From the cell containing the given text, extract its center point as [X, Y] coordinate. 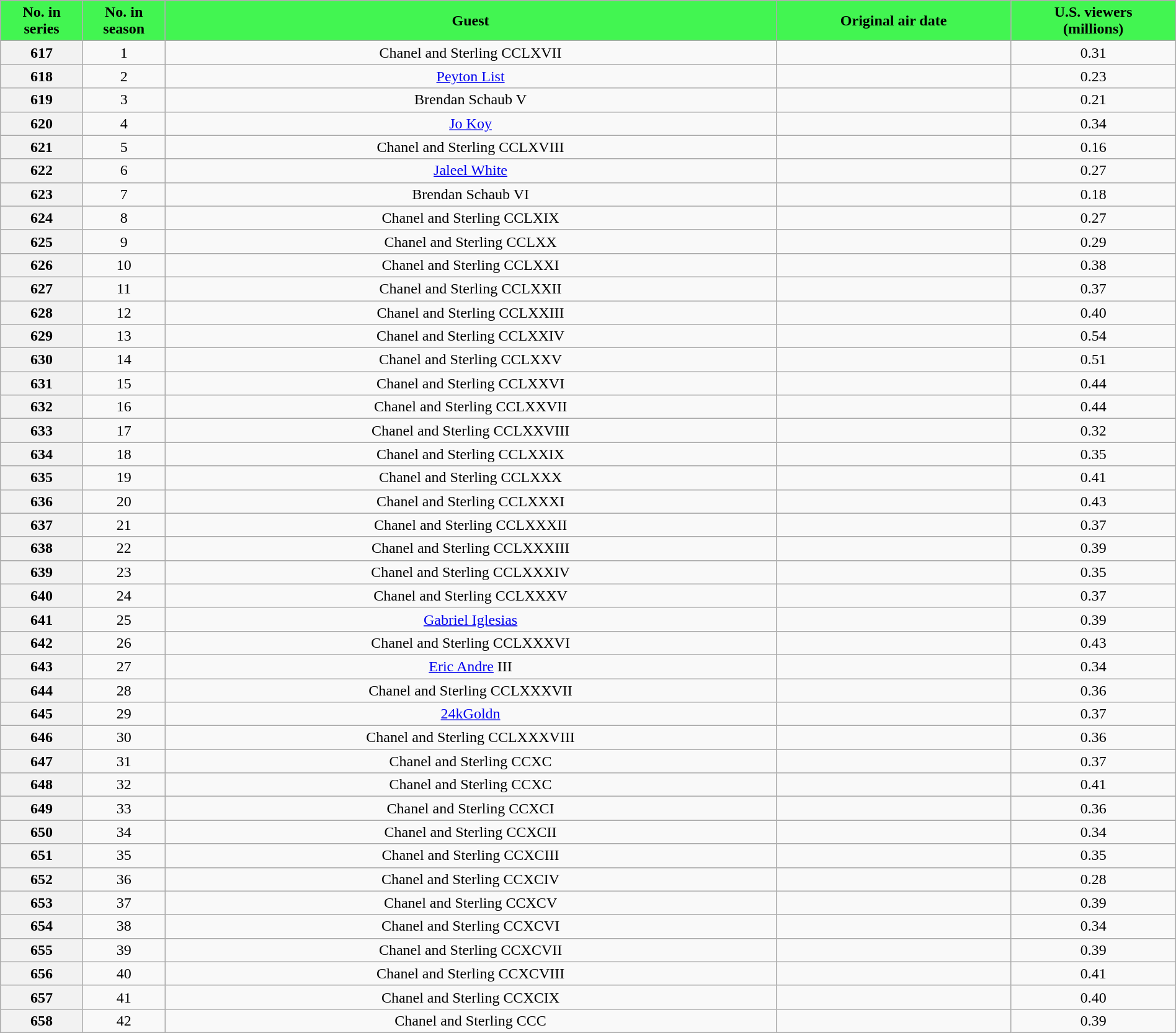
Brendan Schaub V [470, 100]
24 [124, 596]
617 [42, 53]
Gabriel Iglesias [470, 619]
628 [42, 312]
629 [42, 336]
Chanel and Sterling CCLXXIV [470, 336]
657 [42, 997]
633 [42, 431]
638 [42, 548]
0.28 [1093, 879]
Jo Koy [470, 123]
626 [42, 265]
25 [124, 619]
0.18 [1093, 194]
640 [42, 596]
18 [124, 454]
3 [124, 100]
22 [124, 548]
0.54 [1093, 336]
0.51 [1093, 360]
652 [42, 879]
0.29 [1093, 241]
646 [42, 738]
2 [124, 76]
Chanel and Sterling CCXCIX [470, 997]
9 [124, 241]
16 [124, 407]
40 [124, 973]
Chanel and Sterling CCLXXXIV [470, 572]
636 [42, 501]
Chanel and Sterling CCLXVIII [470, 147]
33 [124, 808]
630 [42, 360]
621 [42, 147]
655 [42, 950]
21 [124, 525]
Chanel and Sterling CCLXXXVIII [470, 738]
No. inseries [42, 21]
634 [42, 454]
642 [42, 643]
623 [42, 194]
625 [42, 241]
4 [124, 123]
26 [124, 643]
654 [42, 926]
644 [42, 691]
622 [42, 171]
Chanel and Sterling CCLXXI [470, 265]
1 [124, 53]
645 [42, 714]
10 [124, 265]
Jaleel White [470, 171]
Chanel and Sterling CCLXXIII [470, 312]
23 [124, 572]
27 [124, 666]
647 [42, 761]
34 [124, 832]
Chanel and Sterling CCXCVII [470, 950]
11 [124, 288]
618 [42, 76]
30 [124, 738]
0.21 [1093, 100]
650 [42, 832]
Chanel and Sterling CCLXIX [470, 218]
639 [42, 572]
Chanel and Sterling CCLXXV [470, 360]
19 [124, 478]
627 [42, 288]
643 [42, 666]
42 [124, 1021]
17 [124, 431]
619 [42, 100]
38 [124, 926]
651 [42, 856]
632 [42, 407]
31 [124, 761]
12 [124, 312]
641 [42, 619]
29 [124, 714]
624 [42, 218]
Original air date [893, 21]
Chanel and Sterling CCLXXVIII [470, 431]
Chanel and Sterling CCLXXXII [470, 525]
Guest [470, 21]
6 [124, 171]
Chanel and Sterling CCC [470, 1021]
648 [42, 785]
Chanel and Sterling CCXCVIII [470, 973]
Chanel and Sterling CCXCII [470, 832]
Eric Andre III [470, 666]
Chanel and Sterling CCLXXXV [470, 596]
Chanel and Sterling CCXCVI [470, 926]
20 [124, 501]
Chanel and Sterling CCLXXVI [470, 383]
649 [42, 808]
Chanel and Sterling CCLXXII [470, 288]
Chanel and Sterling CCXCV [470, 903]
36 [124, 879]
Chanel and Sterling CCXCIII [470, 856]
39 [124, 950]
637 [42, 525]
631 [42, 383]
5 [124, 147]
Chanel and Sterling CCLXXXVI [470, 643]
653 [42, 903]
0.38 [1093, 265]
28 [124, 691]
15 [124, 383]
Chanel and Sterling CCLXXX [470, 478]
Brendan Schaub VI [470, 194]
Chanel and Sterling CCLXXIX [470, 454]
Chanel and Sterling CCXCI [470, 808]
Chanel and Sterling CCLXXXI [470, 501]
0.31 [1093, 53]
Chanel and Sterling CCLXXXIII [470, 548]
0.23 [1093, 76]
8 [124, 218]
37 [124, 903]
Chanel and Sterling CCXCIV [470, 879]
7 [124, 194]
No. inseason [124, 21]
14 [124, 360]
656 [42, 973]
635 [42, 478]
41 [124, 997]
0.16 [1093, 147]
Peyton List [470, 76]
Chanel and Sterling CCLXXXVII [470, 691]
35 [124, 856]
0.32 [1093, 431]
U.S. viewers(millions) [1093, 21]
620 [42, 123]
658 [42, 1021]
13 [124, 336]
24kGoldn [470, 714]
32 [124, 785]
Chanel and Sterling CCLXX [470, 241]
Chanel and Sterling CCLXVII [470, 53]
Chanel and Sterling CCLXXVII [470, 407]
